Return (X, Y) of the center of cell containing provided text 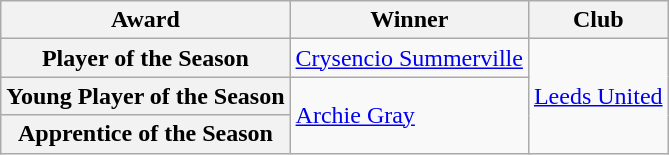
Leeds United (598, 96)
Award (146, 20)
Young Player of the Season (146, 96)
Apprentice of the Season (146, 134)
Player of the Season (146, 58)
Winner (409, 20)
Club (598, 20)
Archie Gray (409, 115)
Crysencio Summerville (409, 58)
